Pinpoint the cell where the given text exists, returning its (X, Y) midpoint coordinate. 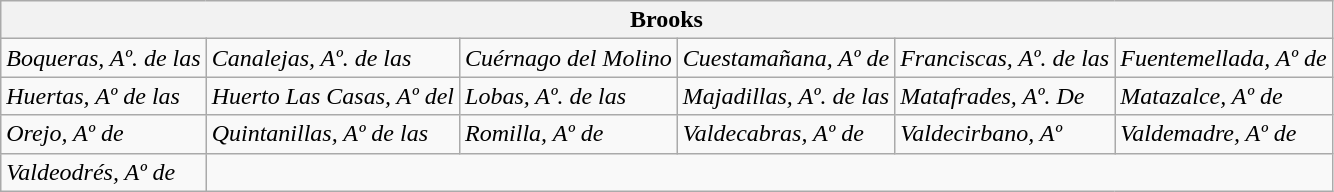
Quintanillas, Aº de las (332, 134)
Matazalce, Aº de (1224, 96)
Brooks (666, 20)
Romilla, Aº de (569, 134)
Lobas, Aº. de las (569, 96)
Huertas, Aº de las (104, 96)
Valdeodrés, Aº de (104, 172)
Orejo, Aº de (104, 134)
Valdecirbano, Aº (1005, 134)
Franciscas, Aº. de las (1005, 58)
Cuérnago del Molino (569, 58)
Huerto Las Casas, Aº del (332, 96)
Valdecabras, Aº de (786, 134)
Valdemadre, Aº de (1224, 134)
Cuestamañana, Aº de (786, 58)
Canalejas, Aº. de las (332, 58)
Fuentemellada, Aº de (1224, 58)
Majadillas, Aº. de las (786, 96)
Boqueras, Aº. de las (104, 58)
Matafrades, Aº. De (1005, 96)
